Locate the cell with the specified text and output its (x, y) center coordinate. 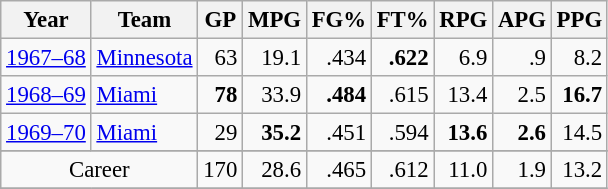
1968–69 (46, 95)
.9 (522, 58)
PPG (579, 20)
2.6 (522, 133)
FT% (402, 20)
1969–70 (46, 133)
78 (220, 95)
13.4 (464, 95)
.594 (402, 133)
1.9 (522, 170)
6.9 (464, 58)
Year (46, 20)
28.6 (275, 170)
33.9 (275, 95)
29 (220, 133)
11.0 (464, 170)
.451 (338, 133)
.434 (338, 58)
2.5 (522, 95)
.615 (402, 95)
63 (220, 58)
8.2 (579, 58)
16.7 (579, 95)
.484 (338, 95)
.622 (402, 58)
19.1 (275, 58)
GP (220, 20)
170 (220, 170)
Team (144, 20)
1967–68 (46, 58)
35.2 (275, 133)
.612 (402, 170)
.465 (338, 170)
RPG (464, 20)
13.6 (464, 133)
MPG (275, 20)
13.2 (579, 170)
Minnesota (144, 58)
FG% (338, 20)
Career (100, 170)
APG (522, 20)
14.5 (579, 133)
